Search for the cell housing the specified text and yield its (X, Y) center coordinate. 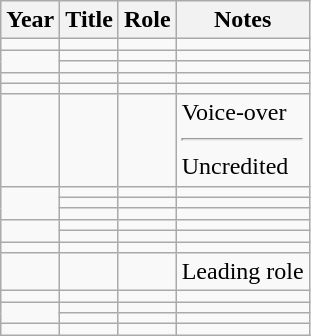
Role (147, 20)
Notes (242, 20)
Leading role (242, 272)
Year (30, 20)
Title (90, 20)
Voice-overUncredited (242, 140)
